Output the (x, y) coordinate of the center of the cell containing the given text.  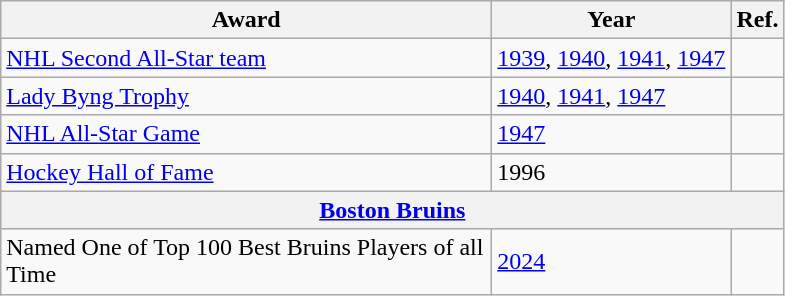
1996 (612, 172)
Award (246, 20)
NHL Second All-Star team (246, 58)
2024 (612, 262)
1947 (612, 134)
Year (612, 20)
Lady Byng Trophy (246, 96)
Hockey Hall of Fame (246, 172)
1939, 1940, 1941, 1947 (612, 58)
Ref. (758, 20)
1940, 1941, 1947 (612, 96)
Boston Bruins (392, 210)
Named One of Top 100 Best Bruins Players of all Time (246, 262)
NHL All-Star Game (246, 134)
